Identify which cell holds the provided text, then report its (X, Y) central coordinate. 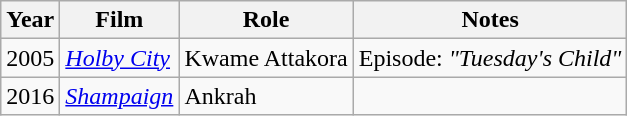
2005 (30, 58)
Notes (490, 20)
Holby City (120, 58)
Shampaign (120, 96)
Episode: "Tuesday's Child" (490, 58)
Ankrah (266, 96)
2016 (30, 96)
Role (266, 20)
Film (120, 20)
Year (30, 20)
Kwame Attakora (266, 58)
